Provide the [X, Y] coordinate of the cell's center where the given text is located.  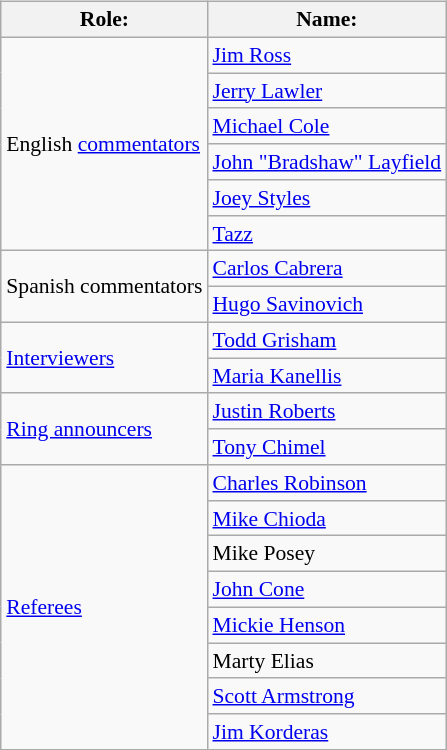
Tony Chimel [326, 447]
Michael Cole [326, 126]
Spanish commentators [104, 286]
Justin Roberts [326, 411]
Name: [326, 20]
Maria Kanellis [326, 376]
Tazz [326, 233]
Joey Styles [326, 198]
Interviewers [104, 358]
Jim Ross [326, 55]
Mike Posey [326, 554]
Mickie Henson [326, 625]
Carlos Cabrera [326, 269]
Jim Korderas [326, 732]
Referees [104, 608]
Ring announcers [104, 428]
Hugo Savinovich [326, 305]
Jerry Lawler [326, 91]
Charles Robinson [326, 483]
John "Bradshaw" Layfield [326, 162]
Mike Chioda [326, 518]
Scott Armstrong [326, 696]
Role: [104, 20]
Marty Elias [326, 661]
Todd Grisham [326, 340]
John Cone [326, 590]
English commentators [104, 144]
